Locate the cell with the specified text and output its (x, y) center coordinate. 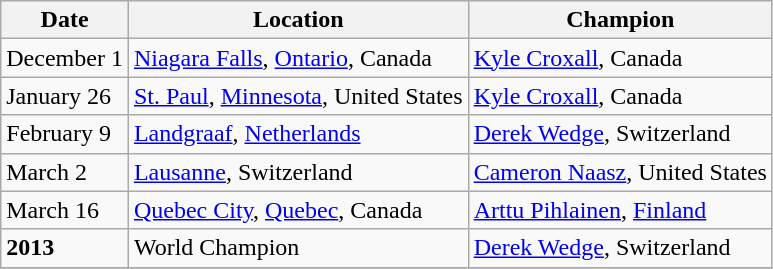
St. Paul, Minnesota, United States (298, 96)
Date (65, 20)
Location (298, 20)
Champion (620, 20)
Quebec City, Quebec, Canada (298, 210)
Landgraaf, Netherlands (298, 134)
Niagara Falls, Ontario, Canada (298, 58)
March 16 (65, 210)
Cameron Naasz, United States (620, 172)
December 1 (65, 58)
February 9 (65, 134)
World Champion (298, 248)
March 2 (65, 172)
2013 (65, 248)
Lausanne, Switzerland (298, 172)
Arttu Pihlainen, Finland (620, 210)
January 26 (65, 96)
